Provide the [X, Y] coordinate of the cell's center where the given text is located.  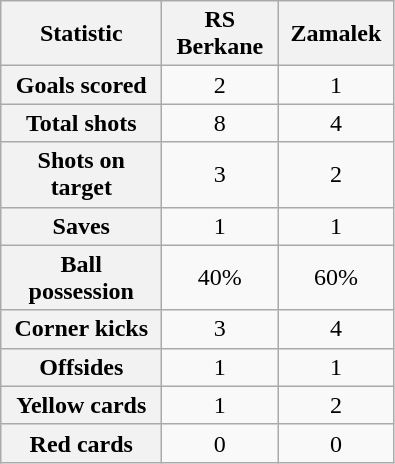
Yellow cards [82, 405]
Corner kicks [82, 329]
Shots on target [82, 174]
Statistic [82, 34]
Goals scored [82, 85]
60% [336, 278]
RS Berkane [220, 34]
Total shots [82, 123]
40% [220, 278]
Ball possession [82, 278]
Saves [82, 226]
Zamalek [336, 34]
8 [220, 123]
Offsides [82, 367]
Red cards [82, 443]
